Scan for the cell matching the given text and deliver its (x, y) coordinate at center. 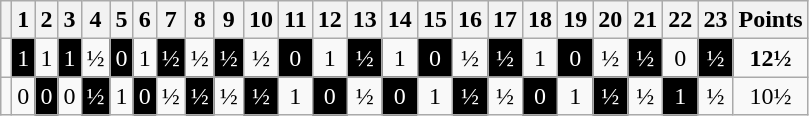
11 (295, 20)
8 (200, 20)
23 (716, 20)
18 (540, 20)
12½ (770, 58)
7 (170, 20)
9 (228, 20)
Points (770, 20)
5 (122, 20)
17 (506, 20)
15 (434, 20)
19 (576, 20)
14 (400, 20)
12 (330, 20)
6 (144, 20)
2 (46, 20)
3 (70, 20)
10½ (770, 96)
10 (260, 20)
16 (470, 20)
21 (646, 20)
13 (364, 20)
22 (680, 20)
4 (96, 20)
20 (610, 20)
